Locate the cell with the specified text and output its (X, Y) center coordinate. 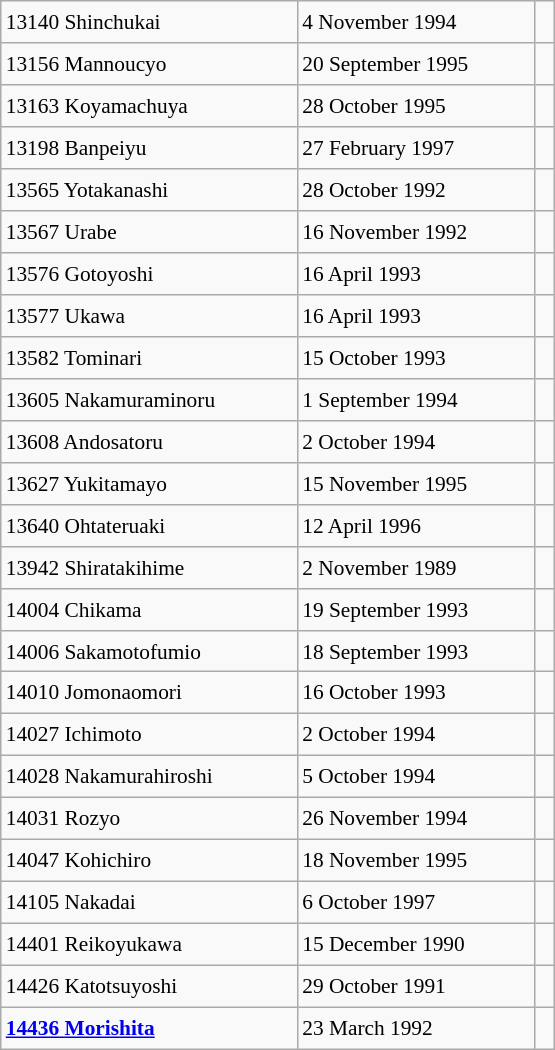
15 December 1990 (416, 945)
13577 Ukawa (149, 316)
23 March 1992 (416, 1028)
14436 Morishita (149, 1028)
13140 Shinchukai (149, 22)
28 October 1992 (416, 190)
27 February 1997 (416, 148)
13640 Ohtateruaki (149, 525)
14105 Nakadai (149, 903)
6 October 1997 (416, 903)
20 September 1995 (416, 64)
29 October 1991 (416, 986)
13156 Mannoucyo (149, 64)
12 April 1996 (416, 525)
13608 Andosatoru (149, 441)
13576 Gotoyoshi (149, 274)
16 November 1992 (416, 232)
13565 Yotakanashi (149, 190)
14004 Chikama (149, 609)
14031 Rozyo (149, 819)
15 November 1995 (416, 483)
13567 Urabe (149, 232)
14426 Katotsuyoshi (149, 986)
13942 Shiratakihime (149, 567)
15 October 1993 (416, 358)
1 September 1994 (416, 399)
13627 Yukitamayo (149, 483)
14028 Nakamurahiroshi (149, 777)
14401 Reikoyukawa (149, 945)
16 October 1993 (416, 693)
13198 Banpeiyu (149, 148)
5 October 1994 (416, 777)
13605 Nakamuraminoru (149, 399)
14006 Sakamotofumio (149, 651)
2 November 1989 (416, 567)
14047 Kohichiro (149, 861)
28 October 1995 (416, 106)
14010 Jomonaomori (149, 693)
18 November 1995 (416, 861)
13163 Koyamachuya (149, 106)
14027 Ichimoto (149, 735)
26 November 1994 (416, 819)
19 September 1993 (416, 609)
13582 Tominari (149, 358)
18 September 1993 (416, 651)
4 November 1994 (416, 22)
